Determine the (X, Y) coordinate at the center of the cell enclosing the given text.  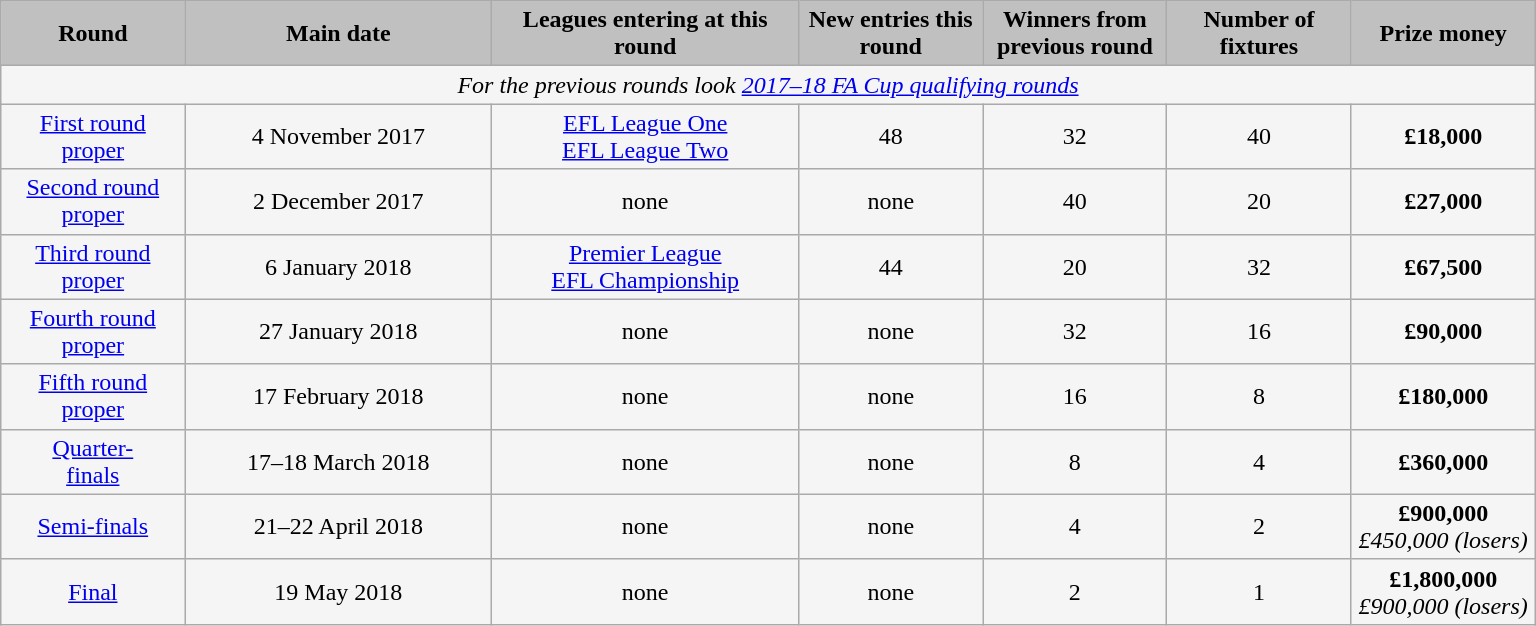
£1,800,000£900,000 (losers) (1443, 592)
Leagues entering at this round (646, 34)
2 December 2017 (338, 202)
New entries this round (891, 34)
19 May 2018 (338, 592)
£180,000 (1443, 396)
17 February 2018 (338, 396)
17–18 March 2018 (338, 462)
48 (891, 136)
Main date (338, 34)
Winners from previous round (1075, 34)
44 (891, 266)
Prize money (1443, 34)
£67,500 (1443, 266)
Second round proper (93, 202)
£360,000 (1443, 462)
EFL League OneEFL League Two (646, 136)
Fourth round proper (93, 332)
£900,000£450,000 (losers) (1443, 526)
Quarter-finals (93, 462)
Fifth round proper (93, 396)
Round (93, 34)
Third round proper (93, 266)
Final (93, 592)
Number of fixtures (1259, 34)
Semi-finals (93, 526)
Premier LeagueEFL Championship (646, 266)
21–22 April 2018 (338, 526)
1 (1259, 592)
£90,000 (1443, 332)
£27,000 (1443, 202)
£18,000 (1443, 136)
27 January 2018 (338, 332)
First round proper (93, 136)
6 January 2018 (338, 266)
4 November 2017 (338, 136)
For the previous rounds look 2017–18 FA Cup qualifying rounds (768, 85)
